Pinpoint the cell where the given text exists, returning its [x, y] midpoint coordinate. 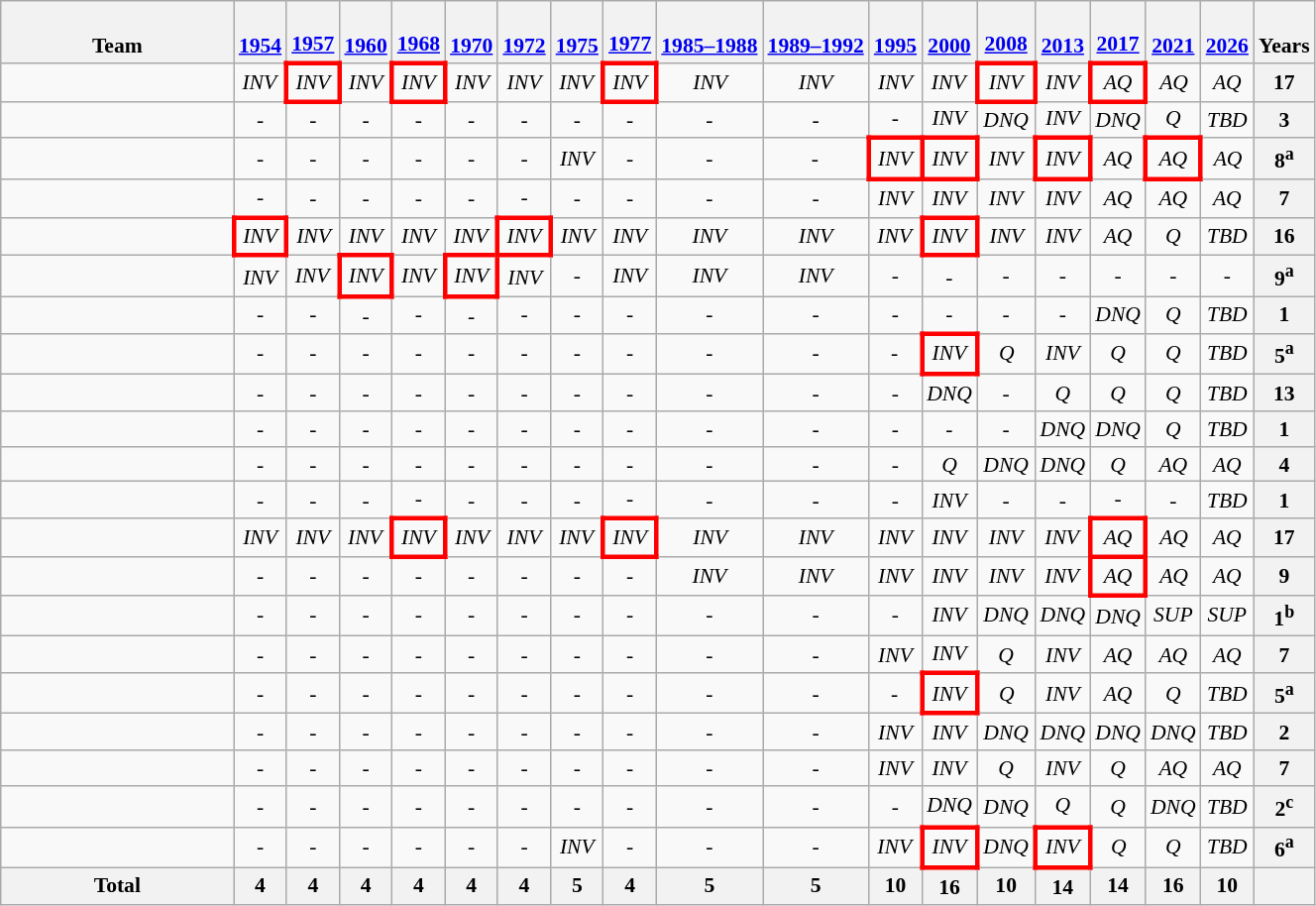
2c [1284, 807]
2013 [1063, 32]
3 [1284, 119]
1995 [896, 32]
Team [117, 32]
9a [1284, 276]
1977 [630, 32]
1968 [418, 32]
1957 [313, 32]
1972 [523, 32]
1970 [472, 32]
1985–1988 [710, 32]
1975 [577, 32]
Total [117, 886]
2026 [1227, 32]
8a [1284, 159]
1989–1992 [817, 32]
1954 [260, 32]
13 [1284, 393]
2008 [1007, 32]
2021 [1173, 32]
1960 [365, 32]
Years [1284, 32]
1b [1284, 617]
2 [1284, 732]
2017 [1118, 32]
2000 [949, 32]
6a [1284, 847]
9 [1284, 577]
